Detect which cell encompasses the target text, then output its [x, y] center coordinate. 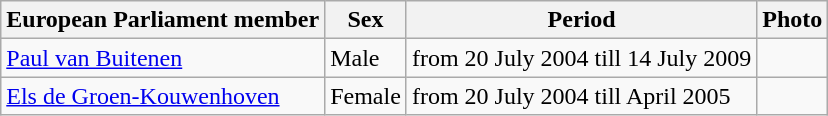
Els de Groen-Kouwenhoven [163, 96]
from 20 July 2004 till April 2005 [581, 96]
Sex [366, 20]
Photo [792, 20]
Male [366, 58]
Female [366, 96]
European Parliament member [163, 20]
from 20 July 2004 till 14 July 2009 [581, 58]
Period [581, 20]
Paul van Buitenen [163, 58]
